Scan for the cell matching the given text and deliver its (X, Y) coordinate at center. 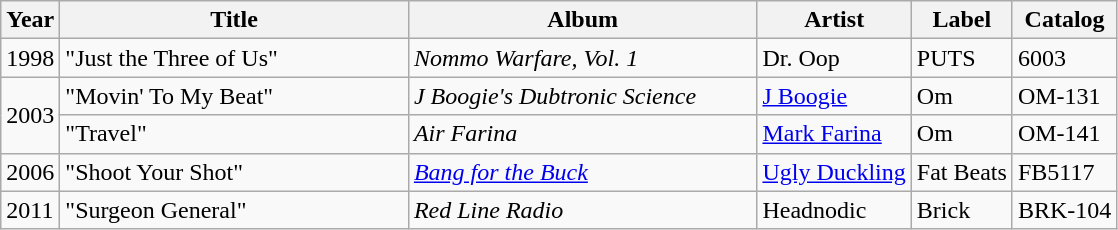
"Movin' To My Beat" (234, 96)
Headnodic (834, 210)
"Just the Three of Us" (234, 58)
FB5117 (1064, 172)
Catalog (1064, 20)
2011 (30, 210)
2006 (30, 172)
Ugly Duckling (834, 172)
"Travel" (234, 134)
OM-141 (1064, 134)
BRK-104 (1064, 210)
Bang for the Buck (582, 172)
Label (962, 20)
Album (582, 20)
Artist (834, 20)
PUTS (962, 58)
6003 (1064, 58)
Nommo Warfare, Vol. 1 (582, 58)
Title (234, 20)
2003 (30, 115)
1998 (30, 58)
OM-131 (1064, 96)
"Shoot Your Shot" (234, 172)
J Boogie (834, 96)
Brick (962, 210)
J Boogie's Dubtronic Science (582, 96)
"Surgeon General" (234, 210)
Mark Farina (834, 134)
Dr. Oop (834, 58)
Air Farina (582, 134)
Red Line Radio (582, 210)
Fat Beats (962, 172)
Year (30, 20)
